Return the (x, y) coordinate for the center point of the cell that contains the specified text.  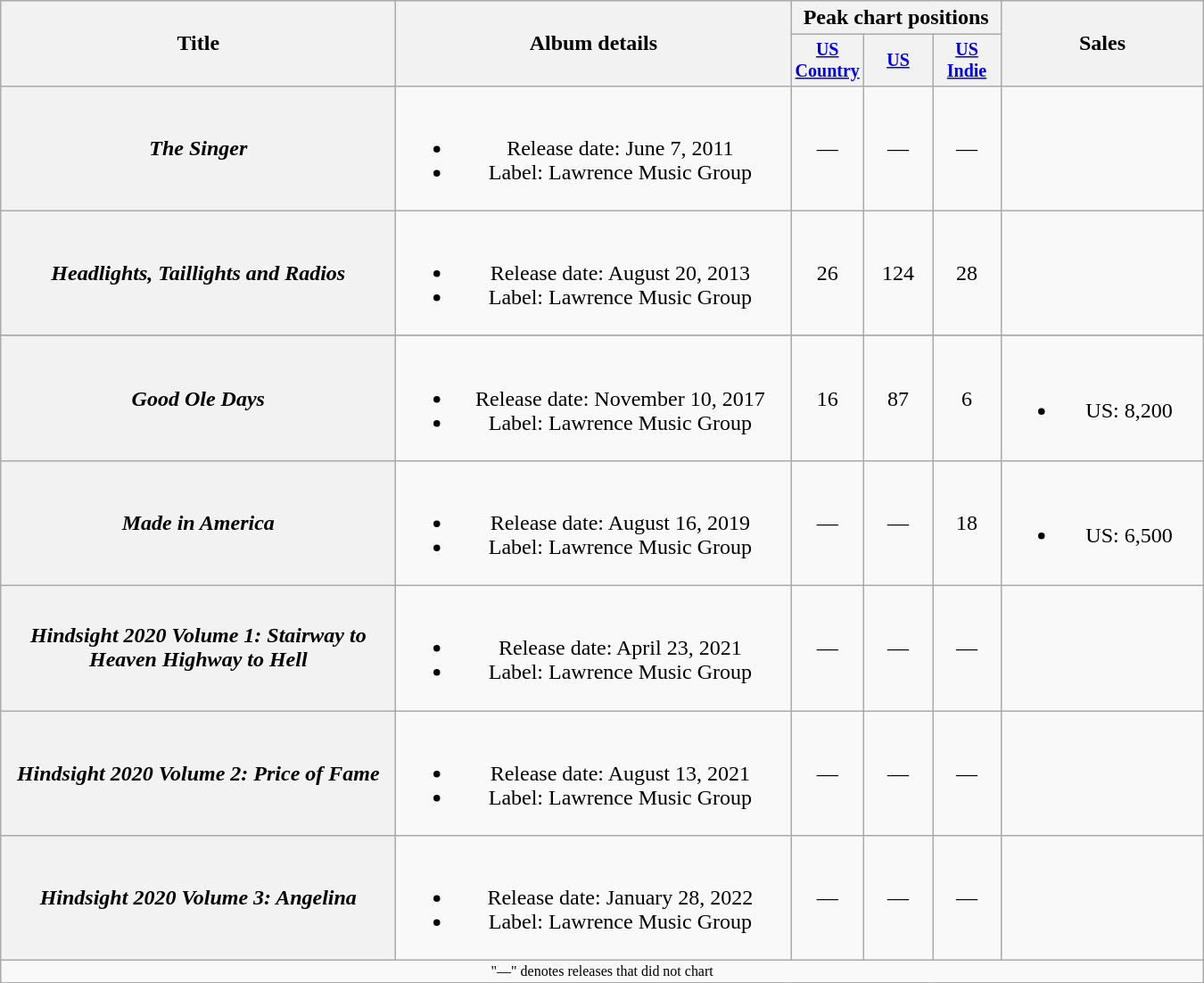
Made in America (198, 523)
US: 6,500 (1102, 523)
US Country (828, 61)
USIndie (967, 61)
Hindsight 2020 Volume 1: Stairway to Heaven Highway to Hell (198, 648)
US: 8,200 (1102, 398)
6 (967, 398)
Hindsight 2020 Volume 3: Angelina (198, 898)
Headlights, Taillights and Radios (198, 273)
26 (828, 273)
Release date: November 10, 2017Label: Lawrence Music Group (594, 398)
Sales (1102, 44)
Release date: August 20, 2013Label: Lawrence Music Group (594, 273)
Peak chart positions (896, 18)
The Singer (198, 148)
Release date: April 23, 2021Label: Lawrence Music Group (594, 648)
Release date: January 28, 2022Label: Lawrence Music Group (594, 898)
Release date: August 13, 2021Label: Lawrence Music Group (594, 773)
Release date: August 16, 2019Label: Lawrence Music Group (594, 523)
87 (899, 398)
16 (828, 398)
124 (899, 273)
Album details (594, 44)
"—" denotes releases that did not chart (603, 971)
Release date: June 7, 2011Label: Lawrence Music Group (594, 148)
28 (967, 273)
18 (967, 523)
US (899, 61)
Good Ole Days (198, 398)
Title (198, 44)
Hindsight 2020 Volume 2: Price of Fame (198, 773)
